Scan for the cell matching the given text and deliver its (x, y) coordinate at center. 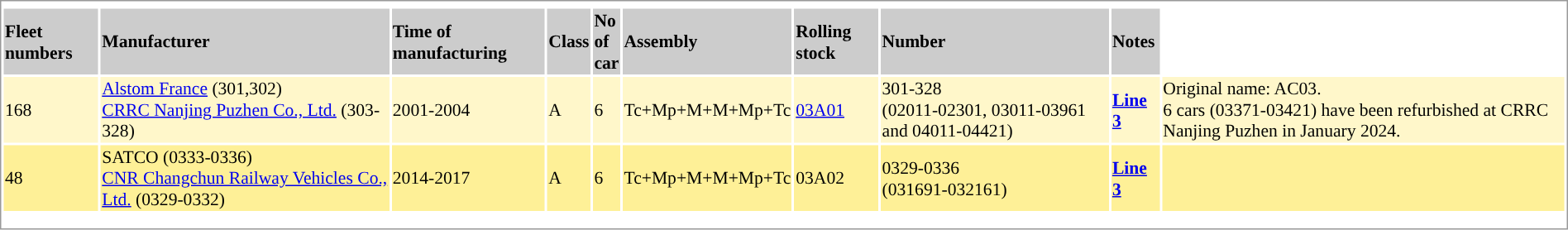
Rolling stock (837, 41)
Manufacturer (245, 41)
SATCO (0333-0336) CNR Changchun Railway Vehicles Co., Ltd. (0329-0332) (245, 179)
Number (994, 41)
2001-2004 (468, 110)
Assembly (708, 41)
03A02 (837, 179)
0329-0336(031691-032161) (994, 179)
168 (50, 110)
Original name: AC03.6 cars (03371-03421) have been refurbished at CRRC Nanjing Puzhen in January 2024. (1363, 110)
03A01 (837, 110)
Notes (1135, 41)
No of car (607, 41)
Alstom France (301,302) CRRC Nanjing Puzhen Co., Ltd. (303-328) (245, 110)
2014-2017 (468, 179)
48 (50, 179)
Class (569, 41)
Time of manufacturing (468, 41)
Fleet numbers (50, 41)
301-328(02011-02301, 03011-03961 and 04011-04421) (994, 110)
